Scan for the cell matching the given text and deliver its [X, Y] coordinate at center. 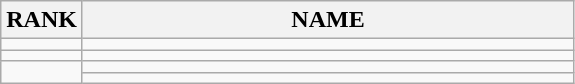
NAME [328, 20]
RANK [42, 20]
